Return (x, y) of the center of cell containing provided text 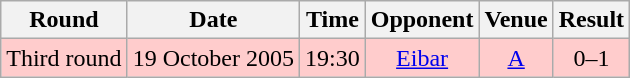
A (516, 58)
19:30 (332, 58)
Time (332, 20)
Result (591, 20)
Round (64, 20)
0–1 (591, 58)
Opponent (422, 20)
Venue (516, 20)
Date (213, 20)
Third round (64, 58)
19 October 2005 (213, 58)
Eibar (422, 58)
